Search for the cell housing the specified text and yield its (X, Y) center coordinate. 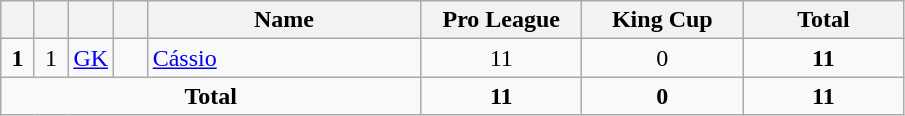
GK (91, 58)
Name (284, 20)
Pro League (502, 20)
King Cup (662, 20)
Cássio (284, 58)
